From the cell containing the given text, extract its center point as (x, y) coordinate. 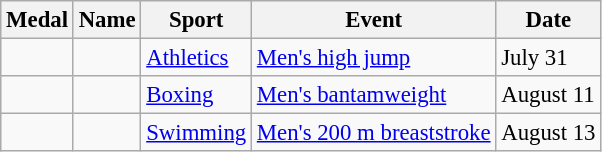
Boxing (196, 95)
August 13 (548, 133)
Swimming (196, 133)
Date (548, 20)
July 31 (548, 58)
Men's 200 m breaststroke (374, 133)
Name (107, 20)
Medal (38, 20)
Athletics (196, 58)
August 11 (548, 95)
Event (374, 20)
Men's high jump (374, 58)
Men's bantamweight (374, 95)
Sport (196, 20)
